Search for the cell housing the specified text and yield its (X, Y) center coordinate. 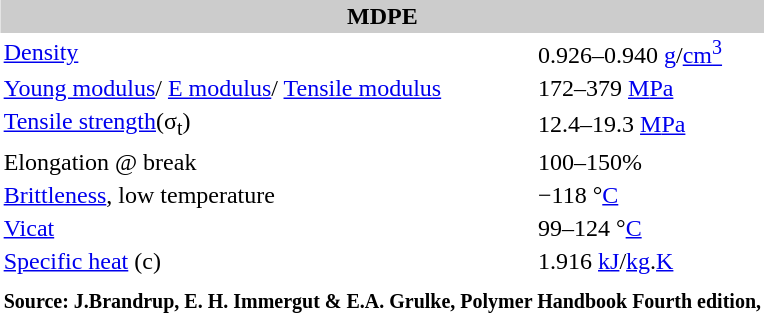
Young modulus/ E modulus/ Tensile modulus (268, 88)
−118 °C (650, 194)
Specific heat (c) (268, 260)
12.4–19.3 MPa (650, 124)
Density (268, 52)
Vicat (268, 228)
172–379 MPa (650, 88)
1.916 kJ/kg.K (650, 260)
100–150% (650, 162)
Tensile strength(σt) (268, 124)
Elongation @ break (268, 162)
0.926–0.940 g/cm3 (650, 52)
Brittleness, low temperature (268, 194)
MDPE (382, 16)
99–124 °C (650, 228)
